Return the (x, y) coordinate for the center point of the cell that contains the specified text.  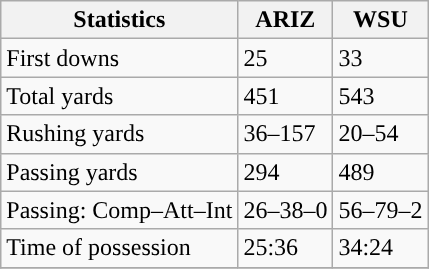
First downs (120, 58)
20–54 (380, 134)
543 (380, 96)
489 (380, 172)
36–157 (286, 134)
294 (286, 172)
Time of possession (120, 248)
34:24 (380, 248)
Total yards (120, 96)
Passing yards (120, 172)
ARIZ (286, 20)
26–38–0 (286, 210)
Rushing yards (120, 134)
451 (286, 96)
33 (380, 58)
Passing: Comp–Att–Int (120, 210)
25:36 (286, 248)
WSU (380, 20)
56–79–2 (380, 210)
Statistics (120, 20)
25 (286, 58)
